Detect which cell encompasses the target text, then output its (X, Y) center coordinate. 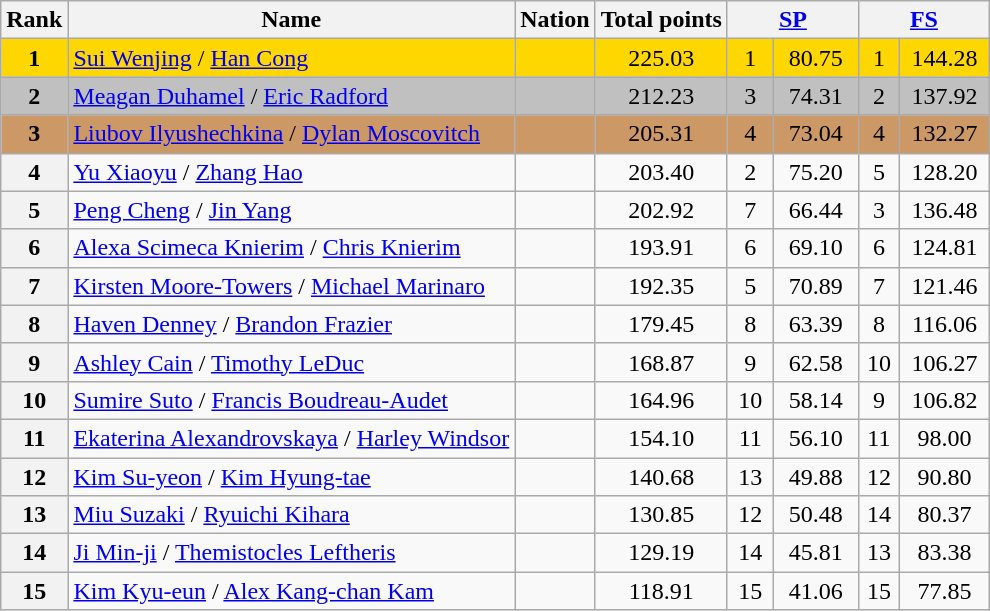
106.82 (944, 400)
63.39 (816, 324)
124.81 (944, 248)
58.14 (816, 400)
98.00 (944, 438)
193.91 (661, 248)
Kirsten Moore-Towers / Michael Marinaro (292, 286)
FS (924, 20)
136.48 (944, 210)
179.45 (661, 324)
106.27 (944, 362)
168.87 (661, 362)
SP (792, 20)
41.06 (816, 591)
225.03 (661, 58)
Liubov Ilyushechkina / Dylan Moscovitch (292, 134)
Meagan Duhamel / Eric Radford (292, 96)
154.10 (661, 438)
74.31 (816, 96)
80.37 (944, 515)
Alexa Scimeca Knierim / Chris Knierim (292, 248)
Ekaterina Alexandrovskaya / Harley Windsor (292, 438)
Name (292, 20)
Sumire Suto / Francis Boudreau-Audet (292, 400)
116.06 (944, 324)
130.85 (661, 515)
Nation (555, 20)
202.92 (661, 210)
Haven Denney / Brandon Frazier (292, 324)
50.48 (816, 515)
129.19 (661, 553)
83.38 (944, 553)
192.35 (661, 286)
137.92 (944, 96)
70.89 (816, 286)
75.20 (816, 172)
56.10 (816, 438)
77.85 (944, 591)
Peng Cheng / Jin Yang (292, 210)
73.04 (816, 134)
Rank (34, 20)
90.80 (944, 477)
Kim Kyu-eun / Alex Kang-chan Kam (292, 591)
Kim Su-yeon / Kim Hyung-tae (292, 477)
Miu Suzaki / Ryuichi Kihara (292, 515)
144.28 (944, 58)
69.10 (816, 248)
203.40 (661, 172)
212.23 (661, 96)
49.88 (816, 477)
Ji Min-ji / Themistocles Leftheris (292, 553)
66.44 (816, 210)
205.31 (661, 134)
164.96 (661, 400)
132.27 (944, 134)
80.75 (816, 58)
140.68 (661, 477)
121.46 (944, 286)
Total points (661, 20)
45.81 (816, 553)
Sui Wenjing / Han Cong (292, 58)
128.20 (944, 172)
62.58 (816, 362)
Ashley Cain / Timothy LeDuc (292, 362)
118.91 (661, 591)
Yu Xiaoyu / Zhang Hao (292, 172)
